Detect which cell encompasses the target text, then output its (X, Y) center coordinate. 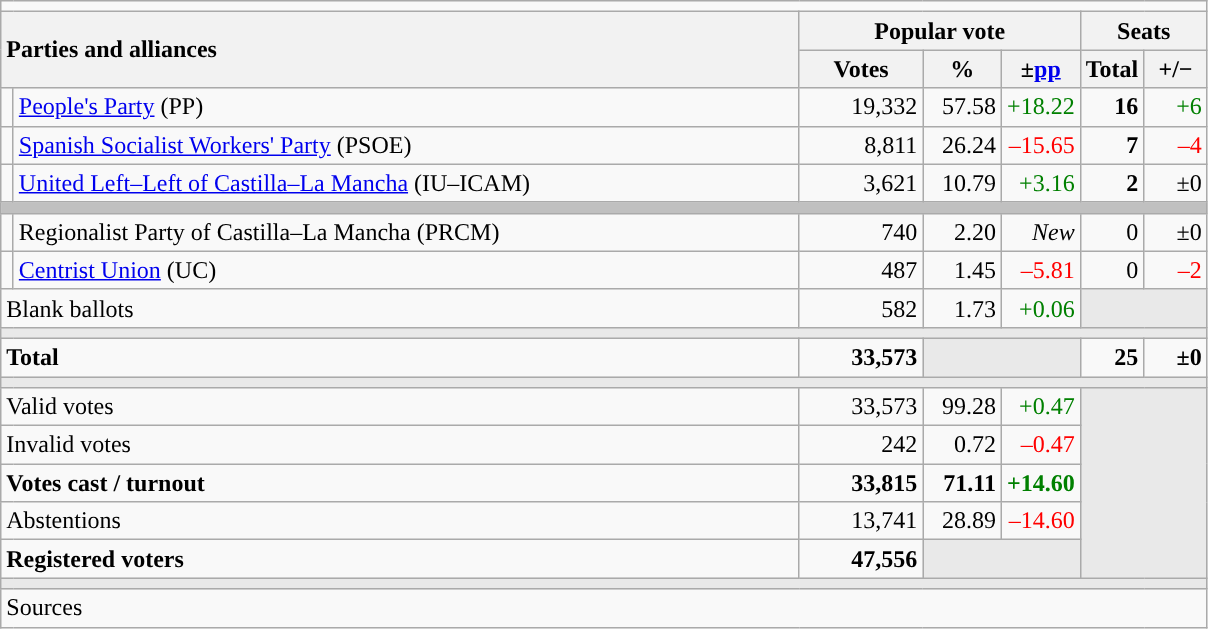
+/− (1176, 69)
3,621 (861, 183)
+3.16 (1040, 183)
1.45 (962, 270)
7 (1112, 145)
–14.60 (1040, 521)
19,332 (861, 107)
People's Party (PP) (406, 107)
Seats (1144, 31)
Votes cast / turnout (400, 483)
242 (861, 445)
Valid votes (400, 407)
Blank ballots (400, 308)
+14.60 (1040, 483)
16 (1112, 107)
99.28 (962, 407)
10.79 (962, 183)
487 (861, 270)
New (1040, 232)
582 (861, 308)
Popular vote (940, 31)
26.24 (962, 145)
Votes (861, 69)
33,815 (861, 483)
Centrist Union (UC) (406, 270)
1.73 (962, 308)
71.11 (962, 483)
57.58 (962, 107)
Sources (604, 608)
+18.22 (1040, 107)
+0.06 (1040, 308)
2.20 (962, 232)
–2 (1176, 270)
% (962, 69)
13,741 (861, 521)
Invalid votes (400, 445)
25 (1112, 357)
Spanish Socialist Workers' Party (PSOE) (406, 145)
–15.65 (1040, 145)
Parties and alliances (400, 50)
2 (1112, 183)
+6 (1176, 107)
0.72 (962, 445)
+0.47 (1040, 407)
Abstentions (400, 521)
±pp (1040, 69)
8,811 (861, 145)
–4 (1176, 145)
47,556 (861, 559)
Registered voters (400, 559)
740 (861, 232)
–5.81 (1040, 270)
28.89 (962, 521)
Regionalist Party of Castilla–La Mancha (PRCM) (406, 232)
United Left–Left of Castilla–La Mancha (IU–ICAM) (406, 183)
–0.47 (1040, 445)
